Search for the cell housing the specified text and yield its (x, y) center coordinate. 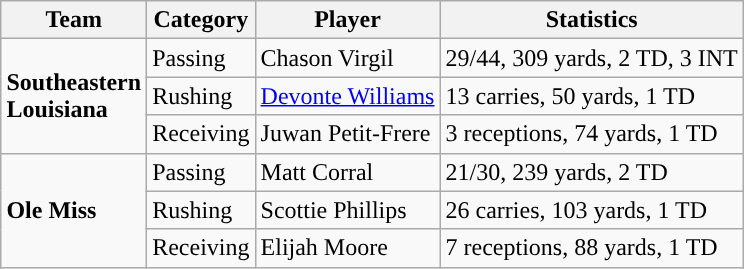
Chason Virgil (348, 58)
Elijah Moore (348, 248)
Juwan Petit-Frere (348, 134)
26 carries, 103 yards, 1 TD (592, 210)
7 receptions, 88 yards, 1 TD (592, 248)
Ole Miss (74, 210)
3 receptions, 74 yards, 1 TD (592, 134)
Matt Corral (348, 172)
Devonte Williams (348, 96)
21/30, 239 yards, 2 TD (592, 172)
Scottie Phillips (348, 210)
13 carries, 50 yards, 1 TD (592, 96)
SoutheasternLouisiana (74, 96)
Category (201, 20)
Team (74, 20)
Player (348, 20)
29/44, 309 yards, 2 TD, 3 INT (592, 58)
Statistics (592, 20)
